Scan for the cell matching the given text and deliver its [X, Y] coordinate at center. 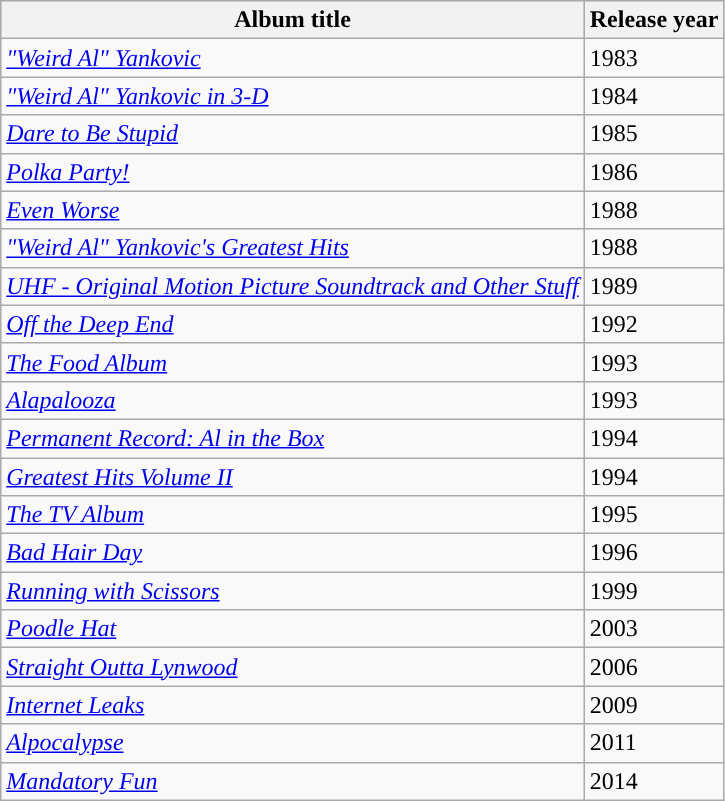
2009 [654, 705]
1996 [654, 553]
1983 [654, 58]
Permanent Record: Al in the Box [292, 438]
1992 [654, 324]
1986 [654, 172]
The TV Album [292, 515]
2003 [654, 629]
Polka Party! [292, 172]
1995 [654, 515]
Internet Leaks [292, 705]
Dare to Be Stupid [292, 134]
Album title [292, 20]
The Food Album [292, 362]
Running with Scissors [292, 591]
Alapalooza [292, 400]
"Weird Al" Yankovic [292, 58]
1984 [654, 96]
"Weird Al" Yankovic in 3-D [292, 96]
Mandatory Fun [292, 781]
Greatest Hits Volume II [292, 477]
Straight Outta Lynwood [292, 667]
Off the Deep End [292, 324]
2011 [654, 743]
1985 [654, 134]
Alpocalypse [292, 743]
Bad Hair Day [292, 553]
2014 [654, 781]
Even Worse [292, 210]
UHF - Original Motion Picture Soundtrack and Other Stuff [292, 286]
1999 [654, 591]
"Weird Al" Yankovic's Greatest Hits [292, 248]
Poodle Hat [292, 629]
Release year [654, 20]
1989 [654, 286]
2006 [654, 667]
